Output the [x, y] coordinate of the center of the cell containing the given text.  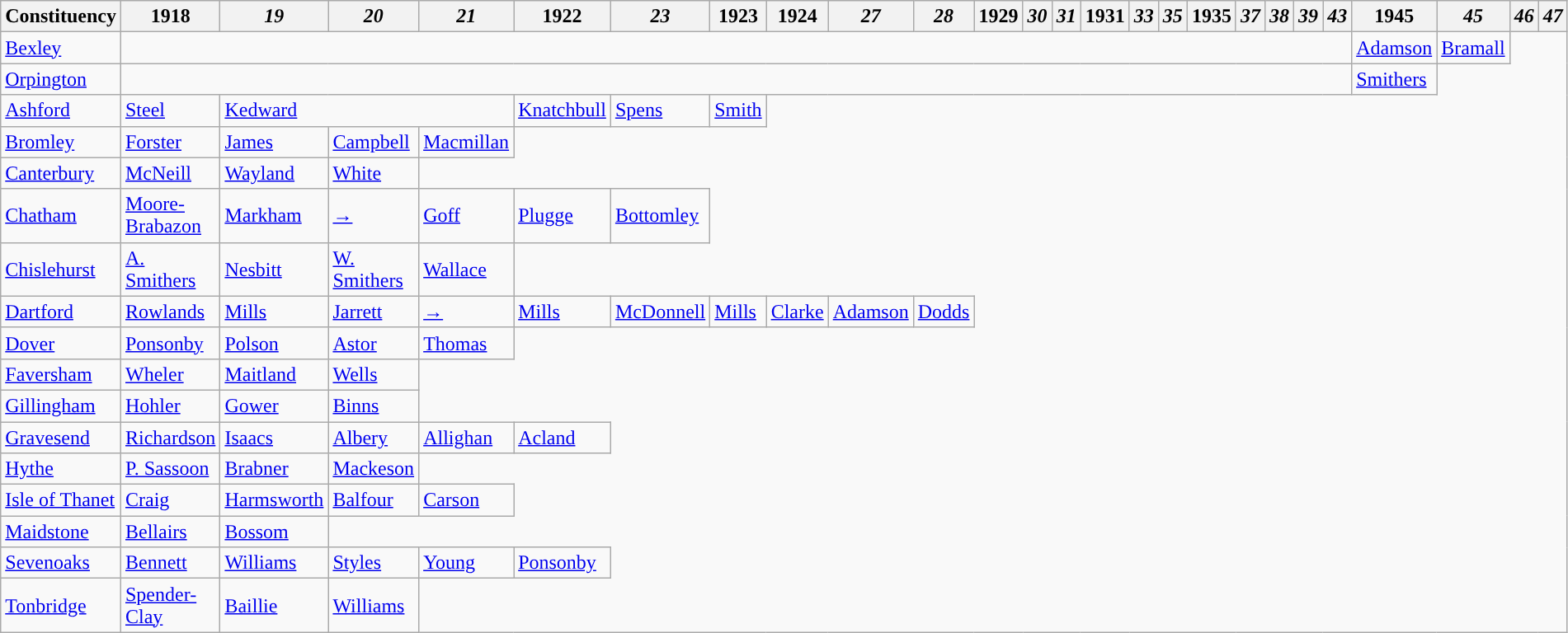
1918 [170, 16]
Nesbitt [274, 269]
Macmillan [467, 142]
Smithers [1394, 79]
Craig [170, 500]
Astor [374, 343]
31 [1066, 16]
Mackeson [374, 469]
Harmsworth [274, 500]
Hythe [61, 469]
47 [1552, 16]
Smith [738, 110]
Rowlands [170, 312]
1945 [1394, 16]
Bossom [274, 532]
Steel [170, 110]
Ashford [61, 110]
Baillie [274, 605]
Spens [660, 110]
Maitland [274, 374]
20 [374, 16]
Polson [274, 343]
Bellairs [170, 532]
Knatchbull [563, 110]
28 [944, 16]
35 [1173, 16]
37 [1250, 16]
21 [467, 16]
45 [1473, 16]
Orpington [61, 79]
1924 [797, 16]
1929 [998, 16]
Tonbridge [61, 605]
Gravesend [61, 438]
Sevenoaks [61, 563]
Isaacs [274, 438]
Spender-Clay [170, 605]
Forster [170, 142]
White [374, 173]
1923 [738, 16]
Wayland [274, 173]
Dartford [61, 312]
Gower [274, 406]
James [274, 142]
Dodds [944, 312]
Canterbury [61, 173]
Acland [563, 438]
46 [1524, 16]
McDonnell [660, 312]
43 [1338, 16]
Young [467, 563]
39 [1308, 16]
Allighan [467, 438]
Constituency [61, 16]
Jarrett [374, 312]
Faversham [61, 374]
Bexley [61, 48]
27 [871, 16]
Bramall [1473, 48]
Kedward [367, 110]
Brabner [274, 469]
Clarke [797, 312]
Isle of Thanet [61, 500]
Hohler [170, 406]
Goff [467, 216]
Dover [61, 343]
Moore-Brabazon [170, 216]
33 [1143, 16]
Wells [374, 374]
Thomas [467, 343]
Campbell [374, 142]
W. Smithers [374, 269]
Chatham [61, 216]
Bromley [61, 142]
1922 [563, 16]
Balfour [374, 500]
Bottomley [660, 216]
Gillingham [61, 406]
P. Sassoon [170, 469]
1931 [1105, 16]
Chislehurst [61, 269]
Maidstone [61, 532]
A. Smithers [170, 269]
Plugge [563, 216]
19 [274, 16]
Bennett [170, 563]
Richardson [170, 438]
Styles [374, 563]
23 [660, 16]
Wallace [467, 269]
Markham [274, 216]
McNeill [170, 173]
30 [1038, 16]
38 [1278, 16]
Albery [374, 438]
Wheler [170, 374]
Binns [374, 406]
1935 [1211, 16]
Carson [467, 500]
